Locate the cell with the specified text and output its (X, Y) center coordinate. 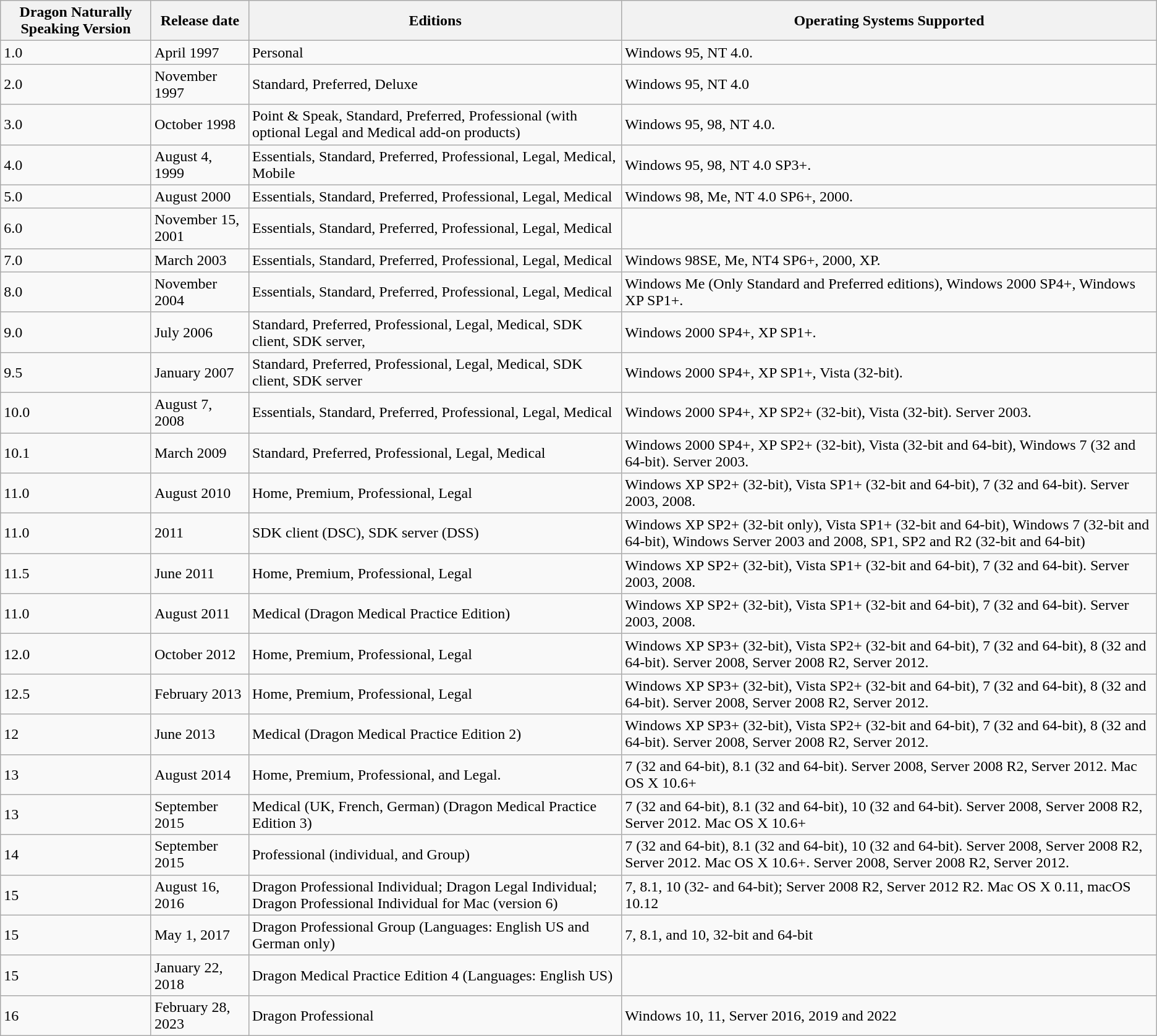
May 1, 2017 (200, 935)
November 1997 (200, 84)
Windows 98, Me, NT 4.0 SP6+, 2000. (889, 196)
7, 8.1, 10 (32- and 64-bit); Server 2008 R2, Server 2012 R2. Mac OS X 0.11, macOS 10.12 (889, 895)
7.0 (76, 260)
November 2004 (200, 292)
9.5 (76, 372)
Windows 10, 11, Server 2016, 2019 and 2022 (889, 1016)
5.0 (76, 196)
August 4, 1999 (200, 164)
Professional (individual, and Group) (435, 855)
SDK client (DSC), SDK server (DSS) (435, 534)
March 2009 (200, 452)
October 1998 (200, 125)
August 2010 (200, 493)
Windows 95, 98, NT 4.0 SP3+. (889, 164)
7, 8.1, and 10, 32-bit and 64-bit (889, 935)
Windows 2000 SP4+, XP SP1+, Vista (32-bit). (889, 372)
February 28, 2023 (200, 1016)
Point & Speak, Standard, Preferred, Professional (with optional Legal and Medical add-on products) (435, 125)
August 2014 (200, 775)
Release date (200, 21)
April 1997 (200, 53)
7 (32 and 64-bit), 8.1 (32 and 64-bit), 10 (32 and 64-bit). Server 2008, Server 2008 R2, Server 2012. Mac OS X 10.6+ (889, 814)
4.0 (76, 164)
March 2003 (200, 260)
2011 (200, 534)
14 (76, 855)
July 2006 (200, 332)
Dragon Medical Practice Edition 4 (Languages: English US) (435, 975)
Medical (UK, French, German) (Dragon Medical Practice Edition 3) (435, 814)
June 2013 (200, 734)
Editions (435, 21)
Personal (435, 53)
Standard, Preferred, Professional, Legal, Medical, SDK client, SDK server, (435, 332)
Medical (Dragon Medical Practice Edition 2) (435, 734)
9.0 (76, 332)
Home, Premium, Professional, and Legal. (435, 775)
Standard, Preferred, Professional, Legal, Medical, SDK client, SDK server (435, 372)
Windows 98SE, Me, NT4 SP6+, 2000, XP. (889, 260)
February 2013 (200, 694)
6.0 (76, 229)
10.0 (76, 413)
12.0 (76, 654)
Windows 95, 98, NT 4.0. (889, 125)
January 22, 2018 (200, 975)
10.1 (76, 452)
11.5 (76, 573)
Operating Systems Supported (889, 21)
8.0 (76, 292)
June 2011 (200, 573)
7 (32 and 64-bit), 8.1 (32 and 64-bit). Server 2008, Server 2008 R2, Server 2012. Mac OS X 10.6+ (889, 775)
Windows Me (Only Standard and Preferred editions), Windows 2000 SP4+, Windows XP SP1+. (889, 292)
August 16, 2016 (200, 895)
Windows 2000 SP4+, XP SP2+ (32-bit), Vista (32-bit and 64-bit), Windows 7 (32 and 64-bit). Server 2003. (889, 452)
Essentials, Standard, Preferred, Professional, Legal, Medical, Mobile (435, 164)
1.0 (76, 53)
November 15, 2001 (200, 229)
Windows 95, NT 4.0 (889, 84)
Dragon Professional (435, 1016)
Windows 95, NT 4.0. (889, 53)
January 2007 (200, 372)
3.0 (76, 125)
Medical (Dragon Medical Practice Edition) (435, 614)
Standard, Preferred, Professional, Legal, Medical (435, 452)
August 2011 (200, 614)
Windows 2000 SP4+, XP SP1+. (889, 332)
12 (76, 734)
2.0 (76, 84)
October 2012 (200, 654)
Dragon Naturally Speaking Version (76, 21)
Dragon Professional Group (Languages: English US and German only) (435, 935)
Dragon Professional Individual; Dragon Legal Individual; Dragon Professional Individual for Mac (version 6) (435, 895)
16 (76, 1016)
12.5 (76, 694)
August 2000 (200, 196)
August 7, 2008 (200, 413)
Standard, Preferred, Deluxe (435, 84)
Windows 2000 SP4+, XP SP2+ (32-bit), Vista (32-bit). Server 2003. (889, 413)
